Locate the cell with the specified text and output its (X, Y) center coordinate. 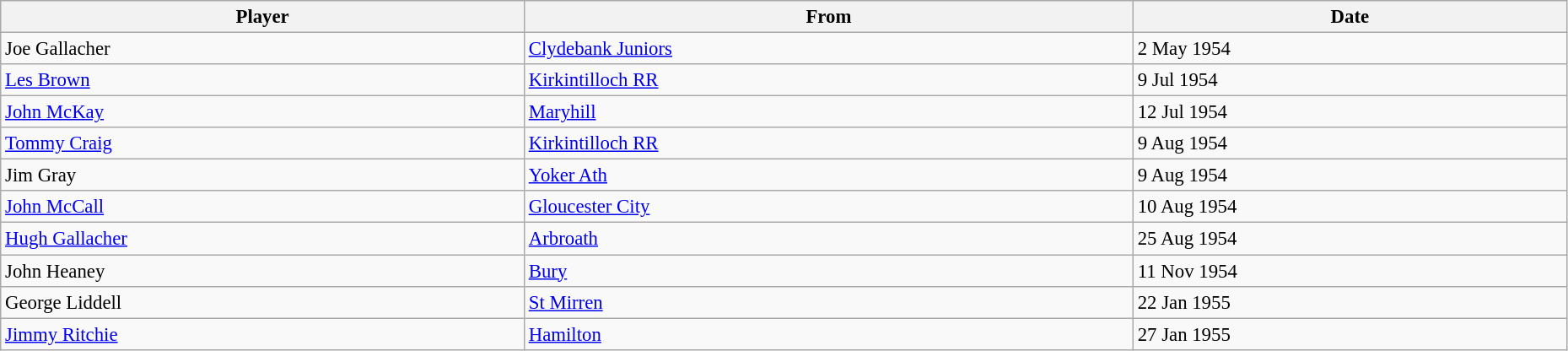
12 Jul 1954 (1350, 112)
Date (1350, 17)
Yoker Ath (828, 175)
Joe Gallacher (263, 49)
2 May 1954 (1350, 49)
Arbroath (828, 239)
9 Jul 1954 (1350, 80)
22 Jan 1955 (1350, 302)
St Mirren (828, 302)
Tommy Craig (263, 143)
Hugh Gallacher (263, 239)
11 Nov 1954 (1350, 271)
John Heaney (263, 271)
Jimmy Ritchie (263, 334)
Gloucester City (828, 207)
John McKay (263, 112)
Jim Gray (263, 175)
25 Aug 1954 (1350, 239)
Les Brown (263, 80)
Bury (828, 271)
From (828, 17)
Clydebank Juniors (828, 49)
27 Jan 1955 (1350, 334)
Hamilton (828, 334)
10 Aug 1954 (1350, 207)
John McCall (263, 207)
George Liddell (263, 302)
Player (263, 17)
Maryhill (828, 112)
